Return [x, y] of the center of cell containing provided text 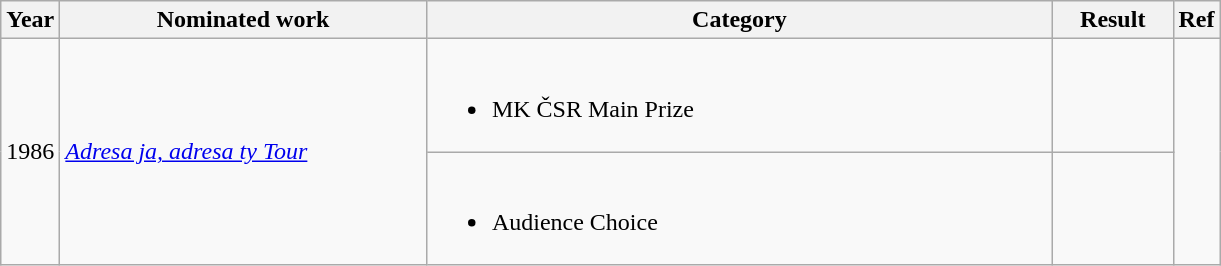
Audience Choice [739, 208]
Result [1112, 20]
Ref [1196, 20]
1986 [30, 152]
MK ČSR Main Prize [739, 96]
Adresa ja, adresa ty Tour [244, 152]
Year [30, 20]
Category [739, 20]
Nominated work [244, 20]
